Provide the (x, y) coordinate of the cell's center where the given text is located.  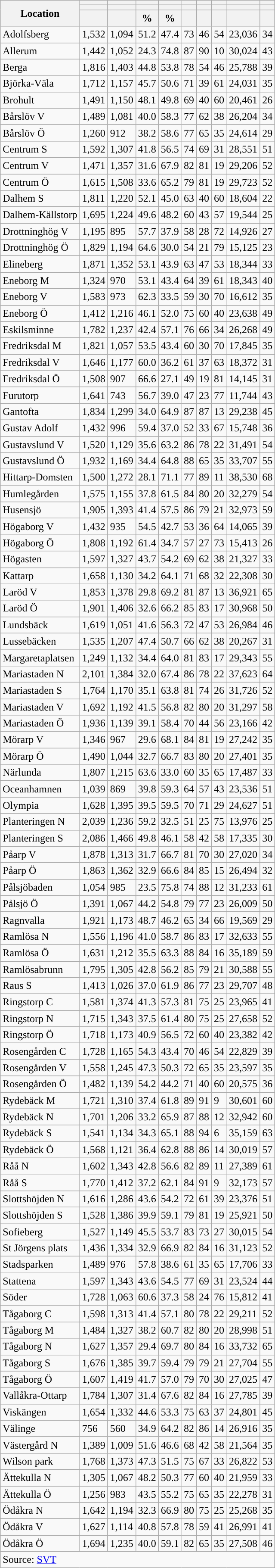
51.5 (170, 1461)
1,039 (94, 789)
46.6 (170, 1445)
36.4 (147, 1150)
1,646 (94, 362)
27,025 (244, 1379)
75.8 (170, 887)
743 (121, 395)
Rosengården C (40, 1051)
27,020 (244, 854)
42.4 (147, 330)
1,583 (94, 297)
Centrum V (40, 165)
25,921 (244, 1215)
Rosengården V (40, 1068)
Söder (40, 1297)
44.8 (147, 67)
1,389 (94, 1445)
56.8 (170, 707)
1,592 (94, 149)
52.1 (147, 199)
31.6 (147, 165)
48.7 (147, 920)
33.2 (147, 1117)
1,403 (121, 67)
Olympia (40, 805)
46.2 (170, 920)
24,627 (244, 805)
40.9 (147, 1035)
1,764 (94, 690)
1,715 (94, 1019)
Drottninghög V (40, 231)
1,527 (94, 1232)
30,601 (244, 1100)
Planteringen N (40, 822)
983 (121, 1494)
58.4 (170, 723)
56 (219, 723)
27,658 (244, 1019)
24,031 (244, 84)
Gustav Adolf (40, 428)
49.6 (147, 215)
44.6 (147, 1412)
1,052 (121, 51)
53.5 (147, 346)
33.0 (170, 773)
1,491 (94, 100)
St Jörgens plats (40, 1248)
13,976 (244, 822)
Eneborg Ö (40, 313)
65.1 (170, 1133)
33.5 (170, 297)
26,204 (244, 116)
Furutorp (40, 395)
1,807 (94, 773)
48.1 (147, 100)
15 (219, 871)
58.7 (170, 936)
41.8 (147, 149)
1,051 (121, 625)
1,334 (121, 1248)
Påarp V (40, 854)
23,965 (244, 1002)
32,279 (244, 494)
21,327 (244, 559)
29.6 (147, 740)
1,346 (94, 740)
71.1 (170, 477)
996 (121, 428)
30.0 (170, 248)
Stadsparken (40, 1265)
20,461 (244, 100)
1,436 (94, 1248)
41.0 (147, 936)
45.7 (147, 84)
14,065 (244, 527)
1,694 (94, 1543)
62.8 (170, 1150)
1,581 (94, 1002)
Vallåkra-Ottarp (40, 1396)
Elineberg (40, 264)
34.9 (147, 1428)
Eskilsminne (40, 330)
1,378 (121, 592)
1,490 (94, 756)
37.9 (170, 231)
973 (121, 297)
1,391 (94, 904)
1,821 (94, 346)
1,575 (94, 494)
23.5 (147, 887)
56.2 (170, 969)
51.6 (147, 1445)
31,491 (244, 444)
27,242 (244, 740)
56.6 (170, 1166)
Välinge (40, 1428)
22,308 (244, 576)
66.2 (170, 608)
20,575 (244, 1084)
31,297 (244, 707)
20,267 (244, 641)
Mariastaden V (40, 707)
32,633 (244, 936)
60.0 (147, 362)
69.2 (170, 592)
1,520 (94, 444)
32.7 (147, 756)
869 (121, 789)
1,808 (94, 543)
63.3 (170, 953)
Ättekulla Ö (40, 1494)
1,044 (121, 756)
1,215 (121, 773)
60.7 (170, 1330)
62.1 (170, 1182)
1,676 (94, 1363)
37,623 (244, 674)
935 (121, 527)
24 (204, 1297)
1,905 (94, 510)
1,598 (94, 1314)
1,385 (121, 1363)
1,615 (94, 182)
1,129 (121, 444)
31.4 (147, 1396)
39.1 (147, 723)
Wilson park (40, 1461)
30,024 (244, 51)
29,238 (244, 411)
Lundsbäck (40, 625)
59.2 (147, 822)
24,801 (244, 1412)
1,532 (94, 34)
62.3 (147, 297)
35.5 (147, 953)
23,382 (244, 1035)
Slottshöjden N (40, 1199)
Råå N (40, 1166)
970 (121, 281)
1,272 (121, 477)
26,268 (244, 330)
1,195 (94, 231)
37.5 (147, 1019)
2,086 (94, 838)
1,607 (94, 1379)
11,744 (244, 395)
Centrum S (40, 149)
1,260 (94, 133)
895 (121, 231)
36.2 (170, 362)
1,811 (94, 199)
6 (219, 1133)
33,732 (244, 1347)
39.0 (170, 395)
1,863 (94, 871)
1,829 (94, 248)
1,558 (94, 1068)
1,413 (94, 986)
Ringstorp N (40, 1019)
27,401 (244, 756)
Tågaborg N (40, 1347)
64.1 (170, 576)
1,782 (94, 330)
Mariastaden Ö (40, 723)
16,612 (244, 297)
33,707 (244, 461)
32.5 (170, 822)
1,324 (94, 281)
1,054 (94, 887)
35,159 (244, 1133)
Mörarp Ö (40, 756)
1,057 (121, 346)
27,704 (244, 1363)
43.9 (170, 264)
45.0 (170, 199)
1,150 (121, 100)
756 (94, 1428)
Rydebäck Ö (40, 1150)
Ramlösabrunn (40, 969)
1,406 (121, 608)
Ättekulla N (40, 1478)
1,871 (94, 264)
1,484 (94, 1330)
1,362 (121, 871)
1,224 (121, 215)
59.5 (170, 805)
27,508 (244, 1543)
1,535 (94, 641)
Source: SVT (138, 1560)
30,588 (244, 969)
Eneborg M (40, 281)
14,926 (244, 231)
64.2 (170, 1428)
1,130 (121, 576)
Högasten (40, 559)
22,278 (244, 1494)
Slottshöjden S (40, 1215)
1,528 (94, 1215)
1,310 (121, 1100)
23,524 (244, 1281)
976 (121, 1265)
Pålsjö Ö (40, 904)
56.7 (147, 395)
61.8 (170, 1100)
54.8 (170, 904)
1,482 (94, 1084)
23,036 (244, 34)
90 (204, 51)
1,009 (121, 1445)
1,157 (121, 84)
1,149 (121, 1232)
Dalhem S (40, 199)
Viskängen (40, 1412)
1,878 (94, 854)
1,834 (94, 411)
31,726 (244, 690)
Laröd Ö (40, 608)
Rydebäck S (40, 1133)
1,249 (94, 658)
50.6 (170, 84)
Raus S (40, 986)
26,494 (244, 871)
1,196 (121, 936)
94 (204, 1133)
29,707 (244, 986)
1,602 (94, 1166)
1,165 (121, 1051)
29,723 (244, 182)
1,386 (121, 1215)
64.8 (170, 461)
1,352 (121, 264)
Rydebäck M (40, 1100)
1,816 (94, 67)
27,785 (244, 1396)
Eneborg V (40, 297)
Bårslöv Ö (40, 133)
41.6 (147, 625)
Påarp Ö (40, 871)
Allerum (40, 51)
26,984 (244, 625)
18,372 (244, 362)
560 (121, 1428)
2,101 (94, 674)
34.7 (170, 543)
23,376 (244, 1199)
39.9 (147, 1215)
26,991 (244, 1527)
64.6 (147, 248)
17,845 (244, 346)
30,968 (244, 608)
35.6 (147, 444)
28,551 (244, 149)
64.0 (170, 658)
65.2 (170, 182)
Mariastaden S (40, 690)
Gantofta (40, 411)
1,374 (121, 1002)
Högaborg V (40, 527)
74.8 (170, 51)
34.3 (147, 1133)
1,419 (121, 1379)
41.7 (147, 1379)
38.6 (170, 1265)
29,206 (244, 165)
1,642 (94, 1511)
1,384 (121, 674)
42.7 (170, 527)
37.2 (147, 1182)
912 (121, 133)
54.3 (147, 1051)
Sofieberg (40, 1232)
32,173 (244, 1182)
2,039 (94, 822)
Planteringen S (40, 838)
37.4 (147, 1100)
27.1 (170, 379)
19,544 (244, 215)
1,541 (94, 1133)
15,748 (244, 428)
28 (204, 231)
1,770 (94, 1182)
1,932 (94, 461)
Drottninghög Ö (40, 248)
Hittarp-Domsten (40, 477)
28,998 (244, 1330)
17,335 (244, 838)
1,299 (121, 411)
32,973 (244, 510)
1,701 (94, 1117)
Brohult (40, 100)
59.3 (170, 789)
34.2 (147, 576)
29,211 (244, 1314)
53.8 (170, 67)
1,114 (121, 1527)
40.8 (147, 1527)
25,268 (244, 1511)
Laröd V (40, 592)
28.1 (147, 477)
1,936 (94, 723)
65.9 (170, 1117)
57.3 (170, 1002)
Ragnvalla (40, 920)
57.0 (170, 1379)
Tågaborg C (40, 1314)
32.3 (147, 1511)
57.5 (170, 510)
907 (121, 379)
Råå S (40, 1182)
1,134 (121, 1133)
45.5 (147, 1232)
Oceanhamnen (40, 789)
39.5 (147, 805)
Ödåkra Ö (40, 1543)
1,121 (121, 1150)
Närlunda (40, 773)
23,166 (244, 723)
Bårslöv V (40, 116)
30,015 (244, 1232)
25,788 (244, 67)
43.7 (147, 559)
1,712 (94, 84)
14,145 (244, 379)
31,233 (244, 887)
37.8 (147, 494)
1,063 (121, 1297)
Fredriksdal V (40, 362)
39.7 (147, 1363)
32.6 (147, 608)
58.3 (170, 116)
Ramlösa Ö (40, 953)
32.0 (147, 674)
1,170 (121, 690)
27,389 (244, 1166)
1,641 (94, 395)
52.0 (170, 313)
1,654 (94, 1412)
1,921 (94, 920)
61.5 (170, 494)
Kattarp (40, 576)
63.6 (147, 773)
1,155 (121, 494)
18,344 (244, 264)
1,466 (121, 838)
Ringstorp C (40, 1002)
Rosengården Ö (40, 1084)
21,959 (244, 1478)
63.2 (170, 444)
1,500 (94, 477)
1,721 (94, 1100)
17,487 (244, 773)
1,616 (94, 1199)
56.3 (170, 625)
1,220 (121, 199)
22,829 (244, 1051)
60.6 (147, 1297)
1,177 (121, 362)
29.4 (147, 1347)
1,556 (94, 936)
1,332 (121, 1412)
29,343 (244, 658)
35.1 (147, 690)
1,373 (121, 1461)
1,256 (94, 1494)
Centrum Ö (40, 182)
39.8 (147, 789)
37.3 (170, 1297)
Ringstorp Ö (40, 1035)
1,237 (121, 330)
63.8 (170, 690)
1,631 (94, 953)
31,123 (244, 1248)
1,718 (94, 1035)
30,019 (244, 1150)
24.3 (147, 51)
67.9 (170, 165)
1,212 (121, 953)
1,695 (94, 215)
Ödåkra N (40, 1511)
1,568 (94, 1150)
1,471 (94, 165)
Gustavslund Ö (40, 461)
24,614 (244, 133)
26,822 (244, 1461)
1,216 (121, 313)
1,768 (94, 1461)
1,853 (94, 592)
23,597 (244, 1068)
61.9 (170, 986)
1,442 (94, 51)
Ödåkra V (40, 1527)
Humlegården (40, 494)
1,901 (94, 608)
1,169 (121, 461)
1,026 (121, 986)
33.6 (147, 182)
1,245 (121, 1068)
15,812 (244, 1297)
64.9 (170, 411)
967 (121, 740)
Högaborg Ö (40, 543)
1,081 (121, 116)
35,189 (244, 953)
1,206 (121, 1117)
21,564 (244, 1445)
34.0 (147, 411)
1,658 (94, 576)
43.5 (147, 1494)
32,942 (244, 1117)
1,207 (121, 641)
36,921 (244, 592)
23,536 (244, 789)
55.2 (170, 1494)
1,094 (121, 34)
57.7 (147, 231)
Tågaborg S (40, 1363)
1,692 (94, 707)
Pålsjöbaden (40, 887)
Berga (40, 67)
38,530 (244, 477)
18,604 (244, 199)
41.3 (147, 1002)
1,393 (121, 510)
29.8 (147, 592)
17,706 (244, 1265)
Stattena (40, 1281)
1,286 (121, 1199)
Fredriksdal Ö (40, 379)
15,125 (244, 248)
15,413 (244, 543)
1,628 (94, 805)
Mörarp V (40, 740)
26,009 (244, 904)
Lussebäcken (40, 641)
68.1 (170, 740)
Margaretaplatsen (40, 658)
1,395 (121, 805)
53.7 (170, 1232)
41.5 (147, 707)
Rydebäck N (40, 1117)
Ramlösa N (40, 936)
1,795 (94, 969)
1,619 (94, 625)
23,638 (244, 313)
Mariastaden N (40, 674)
Västergård N (40, 1445)
Fredriksdal M (40, 346)
1,235 (121, 1543)
67.6 (170, 1396)
19,569 (244, 920)
31.7 (147, 854)
Adolfsberg (40, 34)
1,236 (121, 822)
1,132 (121, 658)
985 (121, 887)
Tågaborg M (40, 1330)
Location (40, 13)
26,916 (244, 1428)
53.3 (170, 1412)
10 (219, 51)
58.6 (170, 133)
Tågaborg Ö (40, 1379)
50.7 (170, 641)
18,343 (244, 281)
51.2 (147, 34)
69.7 (170, 1347)
Dalhem-Källstorp (40, 215)
1,784 (94, 1396)
Husensjö (40, 510)
Gustavslund V (40, 444)
67.4 (170, 674)
48 (268, 986)
Björka-Väla (40, 84)
